Pinpoint the cell where the given text exists, returning its (x, y) midpoint coordinate. 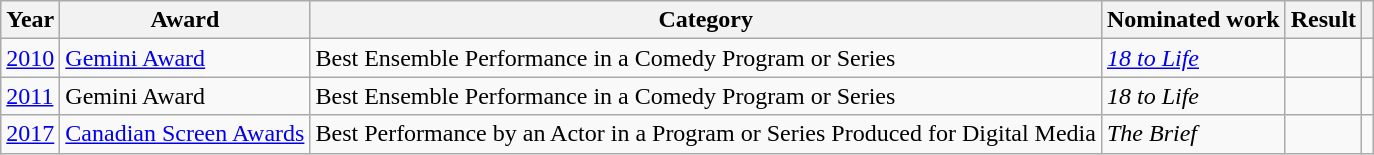
Best Performance by an Actor in a Program or Series Produced for Digital Media (706, 134)
2017 (30, 134)
The Brief (1193, 134)
2010 (30, 58)
Result (1323, 20)
Year (30, 20)
Canadian Screen Awards (185, 134)
Award (185, 20)
2011 (30, 96)
Nominated work (1193, 20)
Category (706, 20)
